From the cell containing the given text, extract its center point as [X, Y] coordinate. 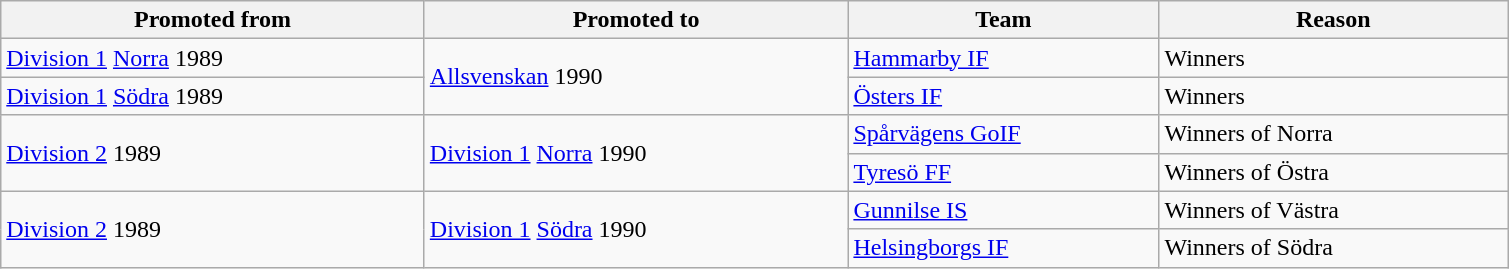
Winners of Södra [1334, 248]
Östers IF [1004, 96]
Division 1 Norra 1989 [213, 58]
Winners of Västra [1334, 210]
Reason [1334, 20]
Tyresö FF [1004, 172]
Winners of Norra [1334, 134]
Promoted to [636, 20]
Division 1 Södra 1990 [636, 229]
Spårvägens GoIF [1004, 134]
Allsvenskan 1990 [636, 77]
Promoted from [213, 20]
Division 1 Södra 1989 [213, 96]
Gunnilse IS [1004, 210]
Hammarby IF [1004, 58]
Team [1004, 20]
Division 1 Norra 1990 [636, 153]
Helsingborgs IF [1004, 248]
Winners of Östra [1334, 172]
